Locate the cell with the specified text and output its [X, Y] center coordinate. 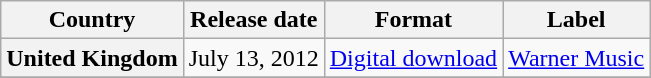
July 13, 2012 [254, 58]
Format [413, 20]
Release date [254, 20]
Label [576, 20]
Digital download [413, 58]
Warner Music [576, 58]
Country [92, 20]
United Kingdom [92, 58]
